Return (x, y) of the center of cell containing provided text 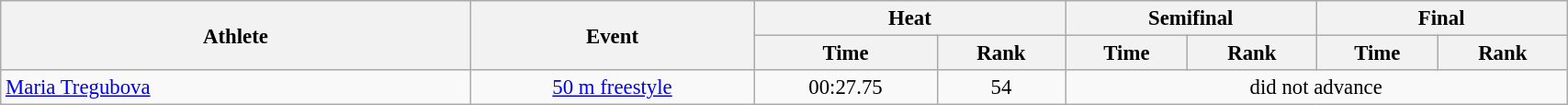
Final (1442, 18)
did not advance (1316, 87)
Maria Tregubova (235, 87)
Heat (909, 18)
00:27.75 (845, 87)
50 m freestyle (612, 87)
Event (612, 35)
Semifinal (1190, 18)
Athlete (235, 35)
54 (1001, 87)
